Find where the given text appears and provide that cell's center as [X, Y] coordinate. 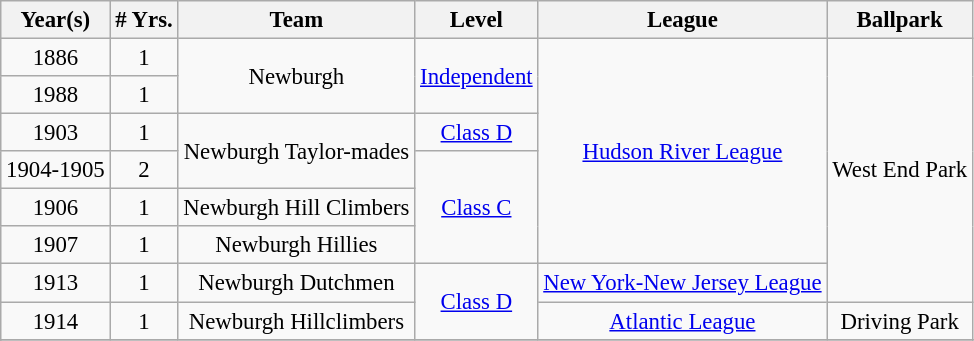
1907 [56, 245]
1906 [56, 208]
Year(s) [56, 20]
1988 [56, 95]
Newburgh Hillies [296, 245]
1903 [56, 133]
Level [476, 20]
1904-1905 [56, 170]
2 [144, 170]
Class C [476, 208]
1886 [56, 58]
Independent [476, 76]
New York-New Jersey League [682, 283]
Newburgh Taylor-mades [296, 152]
Newburgh [296, 76]
Driving Park [900, 321]
Newburgh Dutchmen [296, 283]
Newburgh Hillclimbers [296, 321]
Team [296, 20]
League [682, 20]
1914 [56, 321]
Ballpark [900, 20]
Atlantic League [682, 321]
Newburgh Hill Climbers [296, 208]
# Yrs. [144, 20]
Hudson River League [682, 152]
1913 [56, 283]
West End Park [900, 170]
